Identify which cell holds the provided text, then report its [X, Y] central coordinate. 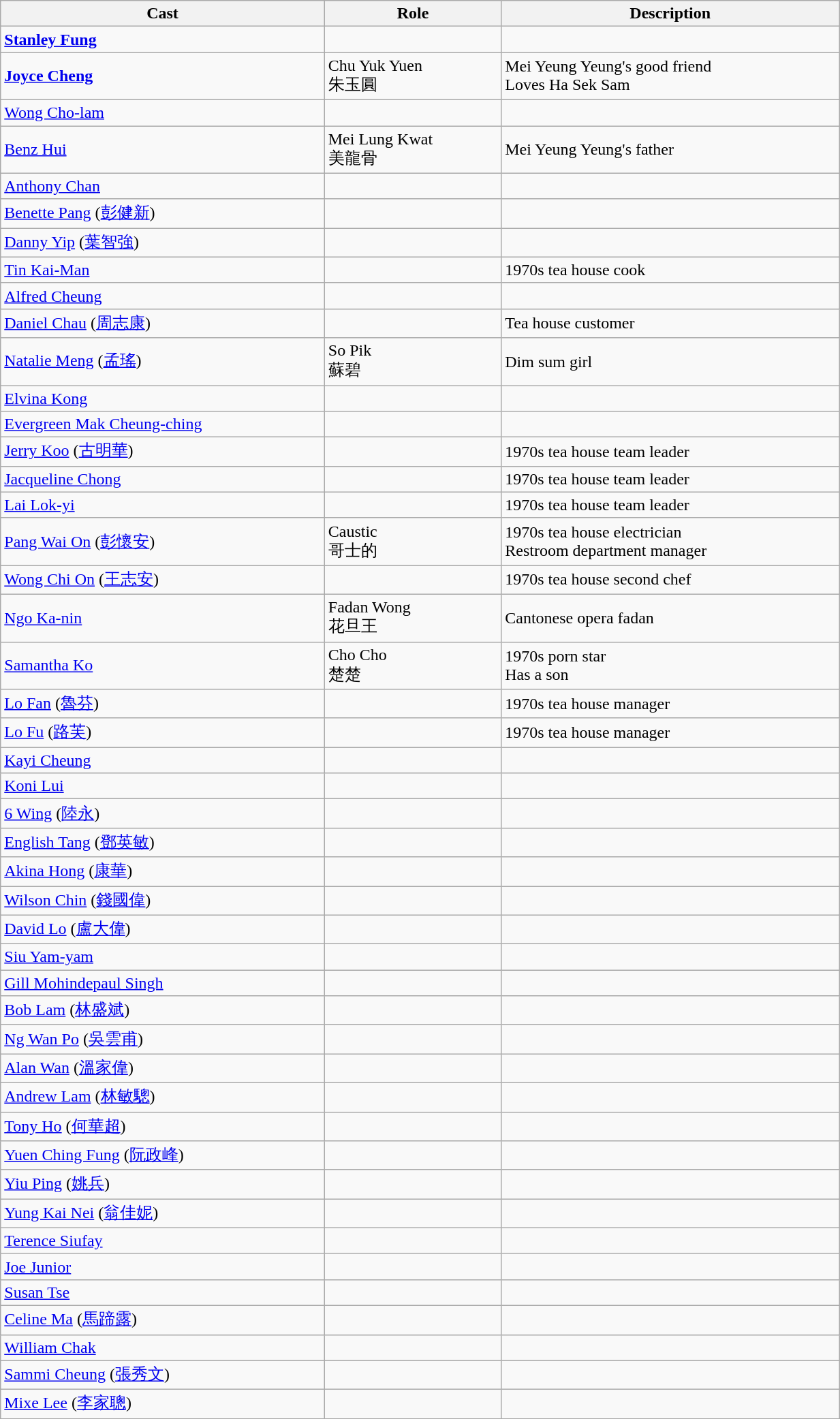
David Lo (盧大偉) [163, 929]
Yung Kai Nei (翁佳妮) [163, 1214]
Mixe Lee (李家聰) [163, 1405]
Joyce Cheng [163, 76]
Chu Yuk Yuen朱玉圓 [413, 76]
Natalie Meng (孟瑤) [163, 362]
Mei Yeung Yeung's good friendLoves Ha Sek Sam [670, 76]
Stanley Fung [163, 40]
Lo Fu (路芙) [163, 733]
Evergreen Mak Cheung-ching [163, 424]
1970s tea house cook [670, 270]
Celine Ma (馬蹄露) [163, 1320]
Tea house customer [670, 323]
Anthony Chan [163, 186]
Alan Wan (溫家偉) [163, 1068]
Terence Siufay [163, 1241]
Role [413, 14]
Alfred Cheung [163, 296]
Daniel Chau (周志康) [163, 323]
Pang Wai On (彭懷安) [163, 542]
Sammi Cheung (張秀文) [163, 1375]
Benz Hui [163, 149]
1970s tea house second chef [670, 580]
Ng Wan Po (吳雲甫) [163, 1040]
Fadan Wong花旦王 [413, 618]
Joe Junior [163, 1266]
Gill Mohindepaul Singh [163, 983]
Cho Cho楚楚 [413, 666]
English Tang (鄧英敏) [163, 842]
Wilson Chin (錢國偉) [163, 901]
Samantha Ko [163, 666]
Cast [163, 14]
So Pik蘇碧 [413, 362]
6 Wing (陸永) [163, 813]
Elvina Kong [163, 399]
1970s tea house electricianRestroom department manager [670, 542]
Yuen Ching Fung (阮政峰) [163, 1155]
Siu Yam-yam [163, 957]
Susan Tse [163, 1292]
Yiu Ping (姚兵) [163, 1184]
Jacqueline Chong [163, 479]
1970s porn starHas a son [670, 666]
Lai Lok-yi [163, 505]
Caustic哥士的 [413, 542]
Danny Yip (葉智強) [163, 243]
Akina Hong (康華) [163, 872]
Benette Pang (彭健新) [163, 214]
Ngo Ka-nin [163, 618]
Andrew Lam (林敏驄) [163, 1097]
Description [670, 14]
Dim sum girl [670, 362]
Bob Lam (林盛斌) [163, 1011]
Mei Yeung Yeung's father [670, 149]
Kayi Cheung [163, 760]
Tin Kai-Man [163, 270]
Tony Ho (何華超) [163, 1127]
Cantonese opera fadan [670, 618]
Jerry Koo (古明華) [163, 452]
William Chak [163, 1347]
Lo Fan (魯芬) [163, 704]
Koni Lui [163, 786]
Mei Lung Kwat美龍骨 [413, 149]
Wong Chi On (王志安) [163, 580]
Wong Cho-lam [163, 112]
